Provide the (X, Y) coordinate of the cell's center where the given text is located.  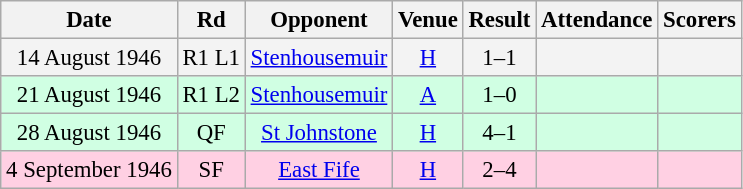
R1 L1 (211, 58)
2–4 (500, 170)
28 August 1946 (89, 133)
Scorers (700, 20)
SF (211, 170)
Date (89, 20)
14 August 1946 (89, 58)
East Fife (318, 170)
Opponent (318, 20)
4–1 (500, 133)
4 September 1946 (89, 170)
21 August 1946 (89, 95)
A (428, 95)
R1 L2 (211, 95)
Attendance (597, 20)
1–1 (500, 58)
Venue (428, 20)
QF (211, 133)
Rd (211, 20)
1–0 (500, 95)
St Johnstone (318, 133)
Result (500, 20)
